Find where the given text appears and provide that cell's center as [X, Y] coordinate. 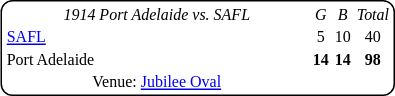
B [342, 14]
G [320, 14]
SAFL [156, 37]
Venue: Jubilee Oval [156, 82]
40 [372, 37]
5 [320, 37]
1914 Port Adelaide vs. SAFL [156, 14]
Port Adelaide [156, 60]
10 [342, 37]
98 [372, 60]
Total [372, 14]
